Provide the [X, Y] coordinate of the cell's center where the given text is located.  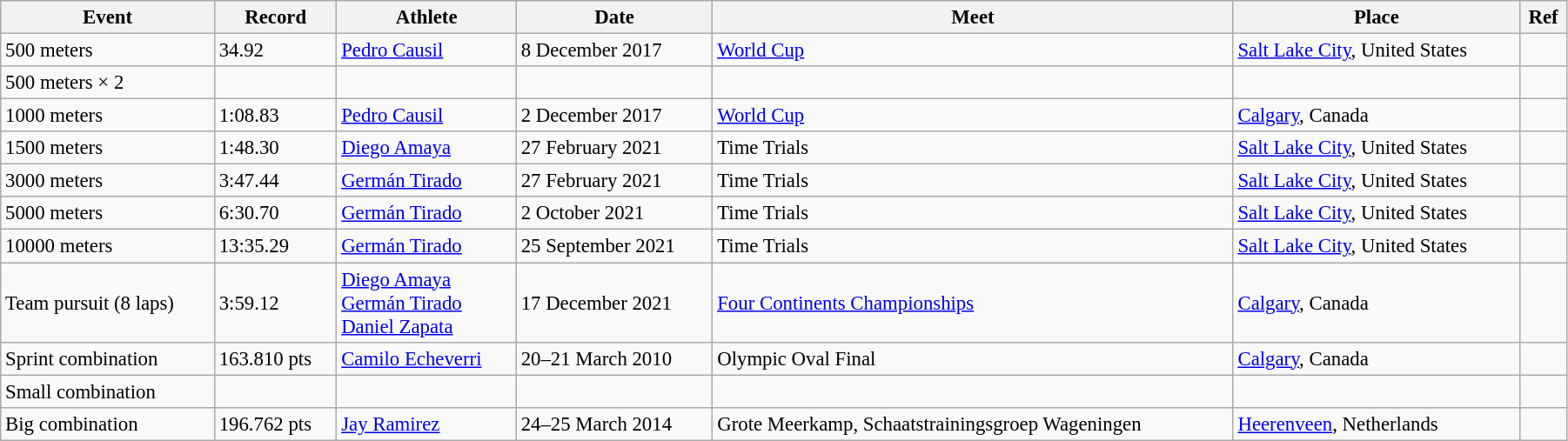
17 December 2021 [614, 303]
Big combination [108, 424]
6:30.70 [275, 213]
Small combination [108, 391]
Athlete [426, 17]
24–25 March 2014 [614, 424]
1500 meters [108, 148]
Place [1377, 17]
3:47.44 [275, 181]
Team pursuit (8 laps) [108, 303]
500 meters [108, 50]
8 December 2017 [614, 50]
2 October 2021 [614, 213]
Sprint combination [108, 358]
Diego AmayaGermán TiradoDaniel Zapata [426, 303]
Four Continents Championships [973, 303]
13:35.29 [275, 246]
3000 meters [108, 181]
Camilo Echeverri [426, 358]
Meet [973, 17]
Olympic Oval Final [973, 358]
Record [275, 17]
3:59.12 [275, 303]
25 September 2021 [614, 246]
34.92 [275, 50]
196.762 pts [275, 424]
Jay Ramirez [426, 424]
Heerenveen, Netherlands [1377, 424]
500 meters × 2 [108, 83]
5000 meters [108, 213]
Ref [1544, 17]
1:08.83 [275, 116]
10000 meters [108, 246]
2 December 2017 [614, 116]
Grote Meerkamp, Schaatstrainingsgroep Wageningen [973, 424]
Date [614, 17]
Event [108, 17]
20–21 March 2010 [614, 358]
1:48.30 [275, 148]
Diego Amaya [426, 148]
1000 meters [108, 116]
163.810 pts [275, 358]
